Capture the cell that displays the provided text and extract its (x, y) central coordinate. 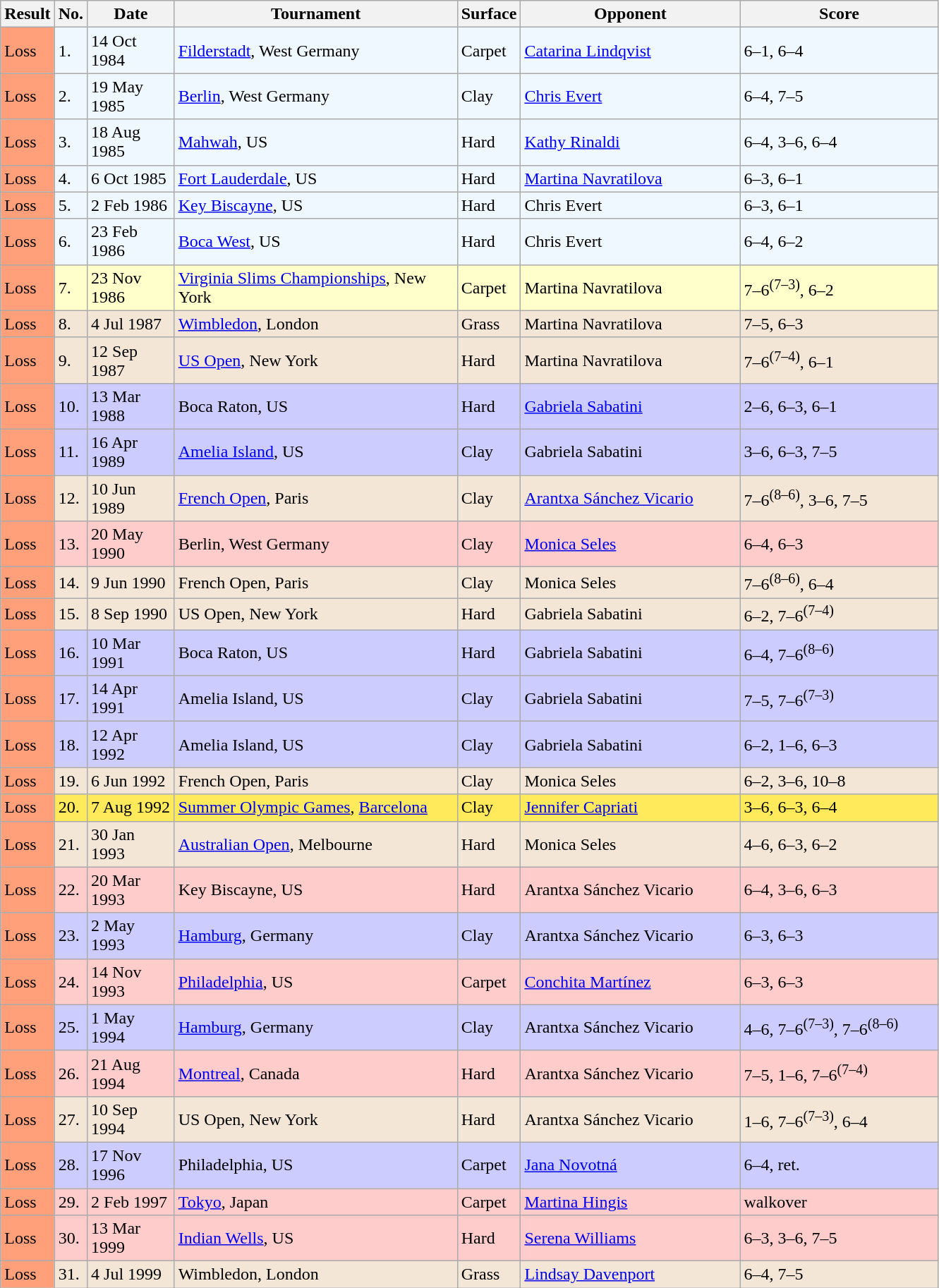
6–2, 3–6, 10–8 (840, 781)
Fort Lauderdale, US (316, 178)
2. (71, 96)
6–1, 6–4 (840, 51)
7 Aug 1992 (131, 808)
12 Sep 1987 (131, 360)
7. (71, 288)
23. (71, 935)
6–2, 7–6(7–4) (840, 614)
Catarina Lindqvist (631, 51)
1 May 1994 (131, 1027)
8 Sep 1990 (131, 614)
Boca West, US (316, 241)
7–5, 6–3 (840, 324)
20. (71, 808)
6–3, 3–6, 7–5 (840, 1239)
30. (71, 1239)
Jana Novotná (631, 1165)
23 Nov 1986 (131, 288)
Date (131, 14)
16 Apr 1989 (131, 451)
Score (840, 14)
1. (71, 51)
Jennifer Capriati (631, 808)
10 Sep 1994 (131, 1119)
2 Feb 1986 (131, 205)
3. (71, 142)
Montreal, Canada (316, 1074)
13 Mar 1988 (131, 406)
2–6, 6–3, 6–1 (840, 406)
19 May 1985 (131, 96)
7–6(8–6), 6–4 (840, 583)
7–5, 7–6(7–3) (840, 698)
4–6, 7–6(7–3), 7–6(8–6) (840, 1027)
7–6(7–4), 6–1 (840, 360)
12 Apr 1992 (131, 745)
Tokyo, Japan (316, 1202)
6–4, 6–2 (840, 241)
18 Aug 1985 (131, 142)
25. (71, 1027)
3–6, 6–3, 6–4 (840, 808)
9 Jun 1990 (131, 583)
23 Feb 1986 (131, 241)
21. (71, 844)
Tournament (316, 14)
Mahwah, US (316, 142)
9. (71, 360)
13 Mar 1999 (131, 1239)
6–4, 3–6, 6–3 (840, 890)
6–4, ret. (840, 1165)
12. (71, 498)
4 Jul 1999 (131, 1275)
Martina Hingis (631, 1202)
14 Apr 1991 (131, 698)
27. (71, 1119)
14. (71, 583)
10. (71, 406)
21 Aug 1994 (131, 1074)
7–6(8–6), 3–6, 7–5 (840, 498)
7–5, 1–6, 7–6(7–4) (840, 1074)
17 Nov 1996 (131, 1165)
26. (71, 1074)
Opponent (631, 14)
4. (71, 178)
Kathy Rinaldi (631, 142)
1–6, 7–6(7–3), 6–4 (840, 1119)
Lindsay Davenport (631, 1275)
24. (71, 982)
11. (71, 451)
walkover (840, 1202)
Indian Wells, US (316, 1239)
Virginia Slims Championships, New York (316, 288)
31. (71, 1275)
Conchita Martínez (631, 982)
6–4, 6–3 (840, 545)
14 Oct 1984 (131, 51)
6–2, 1–6, 6–3 (840, 745)
13. (71, 545)
3–6, 6–3, 7–5 (840, 451)
18. (71, 745)
Surface (489, 14)
8. (71, 324)
6. (71, 241)
6–4, 3–6, 6–4 (840, 142)
Australian Open, Melbourne (316, 844)
Filderstadt, West Germany (316, 51)
29. (71, 1202)
20 Mar 1993 (131, 890)
10 Mar 1991 (131, 653)
4–6, 6–3, 6–2 (840, 844)
Serena Williams (631, 1239)
14 Nov 1993 (131, 982)
19. (71, 781)
Result (28, 14)
Summer Olympic Games, Barcelona (316, 808)
5. (71, 205)
2 May 1993 (131, 935)
30 Jan 1993 (131, 844)
No. (71, 14)
6 Jun 1992 (131, 781)
10 Jun 1989 (131, 498)
17. (71, 698)
2 Feb 1997 (131, 1202)
22. (71, 890)
16. (71, 653)
4 Jul 1987 (131, 324)
20 May 1990 (131, 545)
28. (71, 1165)
7–6(7–3), 6–2 (840, 288)
15. (71, 614)
6 Oct 1985 (131, 178)
6–4, 7–6(8–6) (840, 653)
